Identify which cell holds the provided text, then report its [x, y] central coordinate. 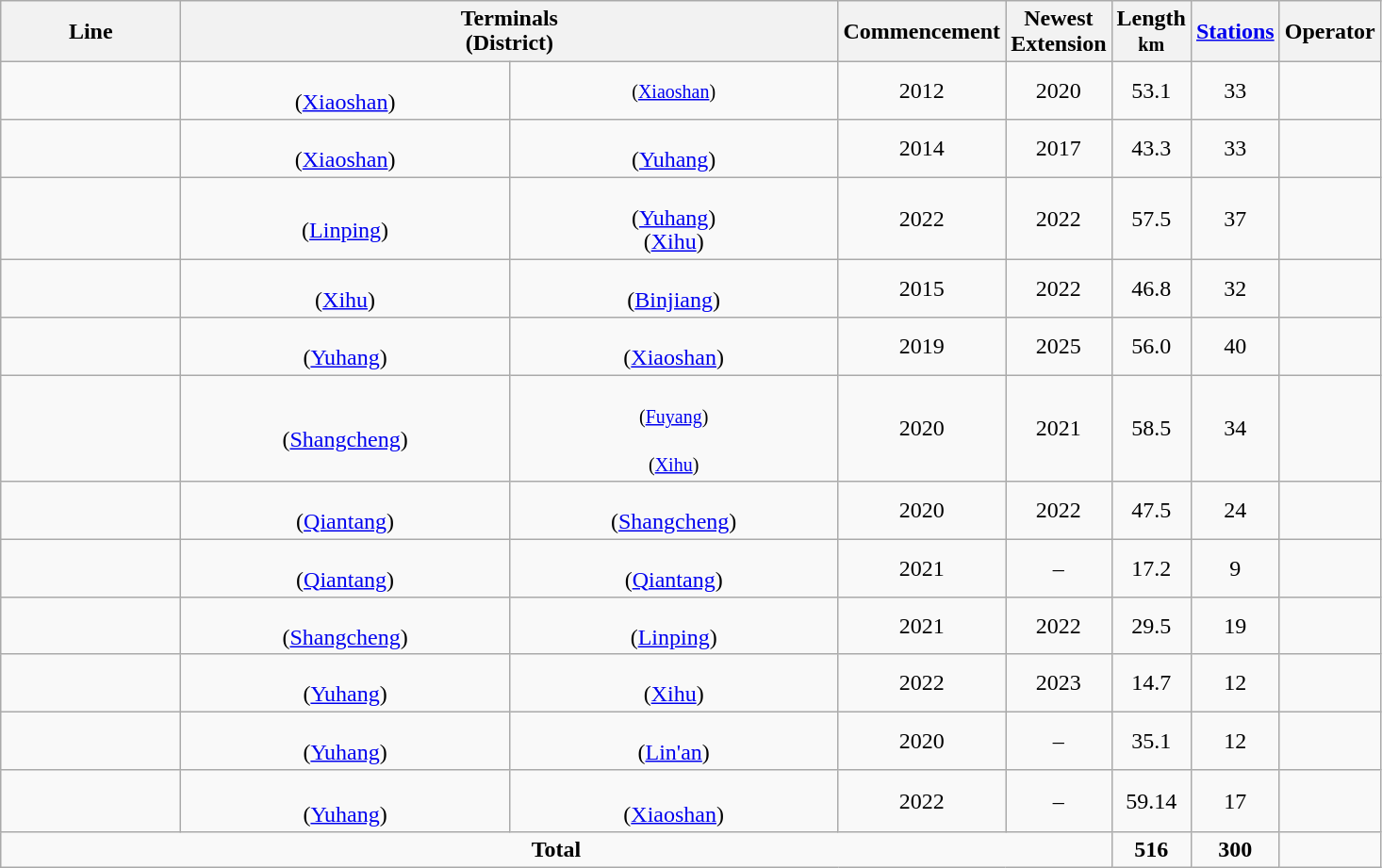
37 [1235, 219]
(Fuyang)(Xihu) [673, 428]
(Binjiang) [673, 288]
35.1 [1151, 741]
14.7 [1151, 682]
17 [1235, 801]
43.3 [1151, 149]
46.8 [1151, 288]
47.5 [1151, 509]
Commencement [922, 32]
9 [1235, 567]
24 [1235, 509]
19 [1235, 626]
40 [1235, 347]
Lengthkm [1151, 32]
17.2 [1151, 567]
58.5 [1151, 428]
53.1 [1151, 90]
59.14 [1151, 801]
2012 [922, 90]
300 [1235, 849]
2015 [922, 288]
(Lin'an) [673, 741]
Stations [1235, 32]
516 [1151, 849]
2014 [922, 149]
2025 [1059, 347]
57.5 [1151, 219]
NewestExtension [1059, 32]
32 [1235, 288]
Total [556, 849]
2019 [922, 347]
(Yuhang) (Xihu) [673, 219]
29.5 [1151, 626]
34 [1235, 428]
2017 [1059, 149]
Operator [1329, 32]
2023 [1059, 682]
56.0 [1151, 347]
Line [90, 32]
Terminals(District) [509, 32]
